Return (x, y) of the center of cell containing provided text 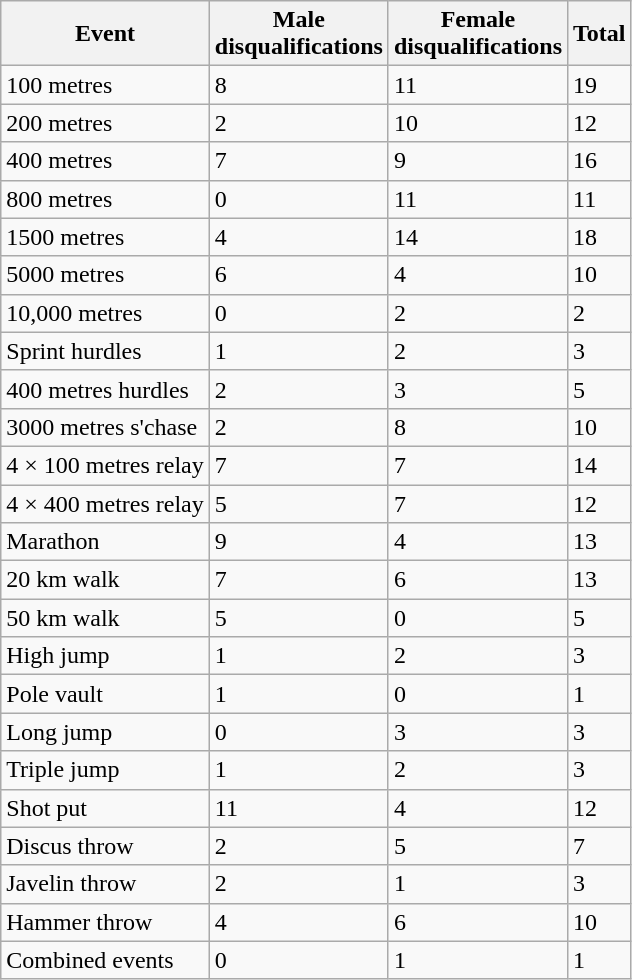
10,000 metres (106, 313)
800 metres (106, 199)
Javelin throw (106, 884)
18 (600, 237)
Total (600, 34)
Maledisqualifications (298, 34)
Long jump (106, 732)
5000 metres (106, 275)
Marathon (106, 542)
Hammer throw (106, 922)
1500 metres (106, 237)
20 km walk (106, 580)
Pole vault (106, 694)
Combined events (106, 960)
Femaledisqualifications (478, 34)
200 metres (106, 123)
Triple jump (106, 770)
Shot put (106, 808)
400 metres hurdles (106, 389)
3000 metres s'chase (106, 427)
Sprint hurdles (106, 351)
400 metres (106, 161)
4 × 400 metres relay (106, 503)
100 metres (106, 85)
19 (600, 85)
4 × 100 metres relay (106, 465)
Event (106, 34)
High jump (106, 656)
16 (600, 161)
50 km walk (106, 618)
Discus throw (106, 846)
